Locate the cell with the specified text and output its (X, Y) center coordinate. 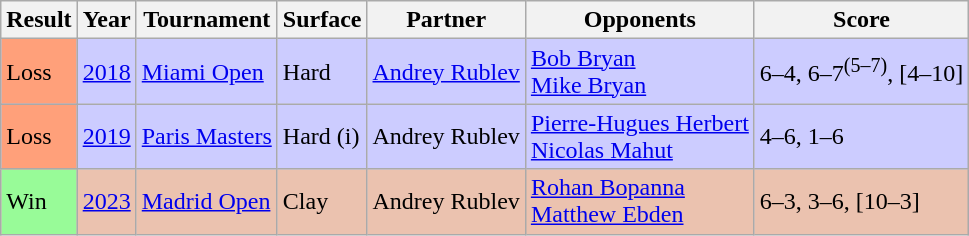
Tournament (206, 20)
2023 (106, 202)
Madrid Open (206, 202)
Year (106, 20)
Surface (322, 20)
Hard (i) (322, 136)
Rohan Bopanna Matthew Ebden (640, 202)
Win (39, 202)
Bob Bryan Mike Bryan (640, 72)
Miami Open (206, 72)
Score (861, 20)
4–6, 1–6 (861, 136)
6–3, 3–6, [10–3] (861, 202)
Partner (446, 20)
Hard (322, 72)
2019 (106, 136)
6–4, 6–7(5–7), [4–10] (861, 72)
Opponents (640, 20)
2018 (106, 72)
Result (39, 20)
Clay (322, 202)
Paris Masters (206, 136)
Pierre-Hugues Herbert Nicolas Mahut (640, 136)
